From the cell containing the given text, extract its center point as [X, Y] coordinate. 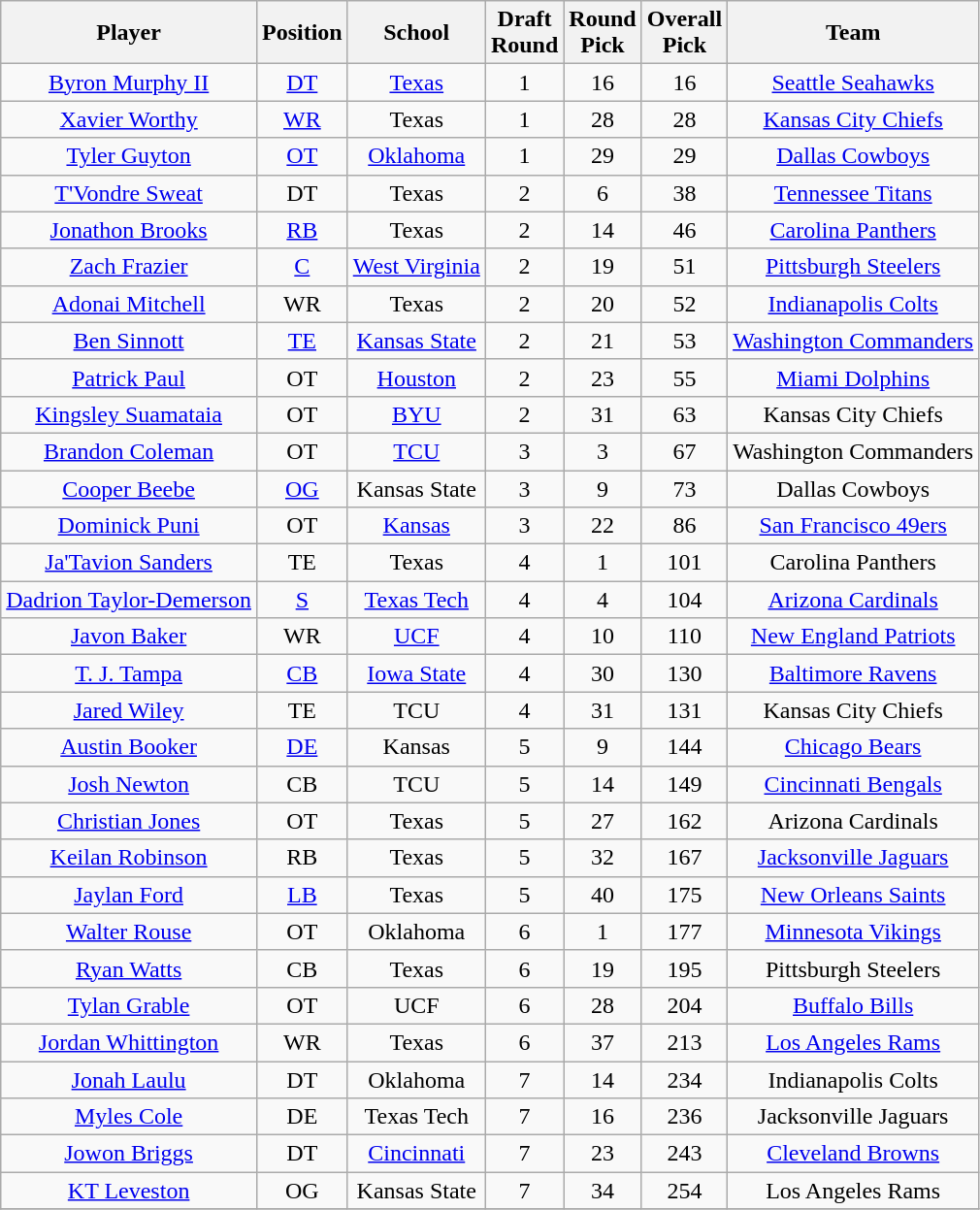
T'Vondre Sweat [129, 193]
Ben Sinnott [129, 341]
27 [603, 821]
53 [684, 341]
Tylan Grable [129, 1005]
Buffalo Bills [854, 1005]
DraftRound [524, 33]
Myles Cole [129, 1117]
234 [684, 1080]
Javon Baker [129, 637]
Jaylan Ford [129, 895]
Keilan Robinson [129, 858]
Cleveland Browns [854, 1154]
Austin Booker [129, 747]
10 [603, 637]
Kingsley Suamataia [129, 414]
C [302, 267]
Dadrion Taylor-Demerson [129, 600]
20 [603, 304]
236 [684, 1117]
Baltimore Ravens [854, 673]
254 [684, 1191]
Dominick Puni [129, 526]
Position [302, 33]
144 [684, 747]
37 [603, 1042]
63 [684, 414]
Adonai Mitchell [129, 304]
32 [603, 858]
162 [684, 821]
Brandon Coleman [129, 451]
34 [603, 1191]
131 [684, 710]
Christian Jones [129, 821]
175 [684, 895]
Jordan Whittington [129, 1042]
Houston [416, 377]
Minnesota Vikings [854, 932]
21 [603, 341]
OverallPick [684, 33]
T. J. Tampa [129, 673]
46 [684, 230]
Miami Dolphins [854, 377]
30 [603, 673]
195 [684, 968]
School [416, 33]
73 [684, 488]
149 [684, 784]
New England Patriots [854, 637]
Tennessee Titans [854, 193]
213 [684, 1042]
177 [684, 932]
West Virginia [416, 267]
40 [603, 895]
Josh Newton [129, 784]
Cincinnati Bengals [854, 784]
Team [854, 33]
Tyler Guyton [129, 156]
Cooper Beebe [129, 488]
LB [302, 895]
San Francisco 49ers [854, 526]
Ja'Tavion Sanders [129, 563]
Jowon Briggs [129, 1154]
204 [684, 1005]
Xavier Worthy [129, 119]
KT Leveston [129, 1191]
104 [684, 600]
130 [684, 673]
Iowa State [416, 673]
167 [684, 858]
BYU [416, 414]
22 [603, 526]
86 [684, 526]
Jonah Laulu [129, 1080]
Seattle Seahawks [854, 82]
101 [684, 563]
51 [684, 267]
RoundPick [603, 33]
Chicago Bears [854, 747]
55 [684, 377]
243 [684, 1154]
67 [684, 451]
Jonathon Brooks [129, 230]
Cincinnati [416, 1154]
Jared Wiley [129, 710]
Ryan Watts [129, 968]
52 [684, 304]
38 [684, 193]
Patrick Paul [129, 377]
New Orleans Saints [854, 895]
Walter Rouse [129, 932]
S [302, 600]
Zach Frazier [129, 267]
110 [684, 637]
Byron Murphy II [129, 82]
Player [129, 33]
